Extract the (x, y) coordinate from the center of the cell holding the provided text.  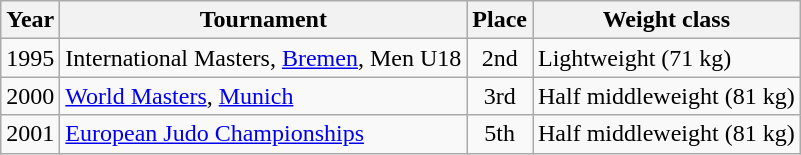
5th (500, 134)
Year (30, 20)
Lightweight (71 kg) (666, 58)
European Judo Championships (264, 134)
Tournament (264, 20)
World Masters, Munich (264, 96)
2000 (30, 96)
1995 (30, 58)
Place (500, 20)
Weight class (666, 20)
3rd (500, 96)
2001 (30, 134)
2nd (500, 58)
International Masters, Bremen, Men U18 (264, 58)
